Determine the (x, y) coordinate at the center of the cell enclosing the given text.  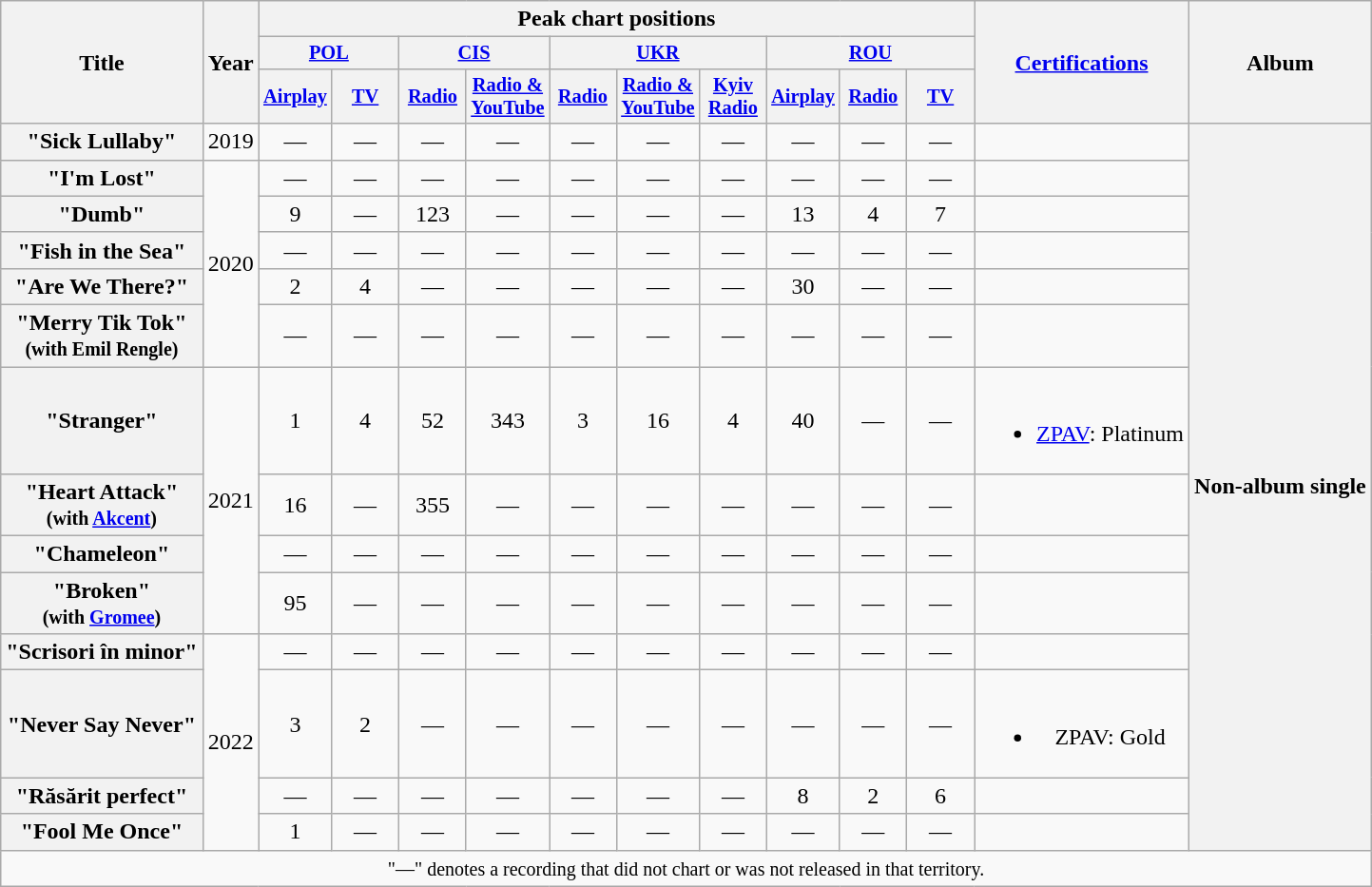
ZPAV: Gold (1082, 724)
9 (295, 214)
"Stranger" (102, 420)
"Chameleon" (102, 554)
123 (434, 214)
"Sick Lullaby" (102, 142)
"Fish in the Sea" (102, 250)
2022 (230, 742)
UKR (658, 53)
"I'm Lost" (102, 178)
"Dumb" (102, 214)
Peak chart positions (616, 19)
Year (230, 63)
40 (802, 420)
7 (941, 214)
"Heart Attack"(with Akcent) (102, 506)
95 (295, 603)
"Scrisori în minor" (102, 652)
"Broken"(with Gromee) (102, 603)
ROU (870, 53)
343 (508, 420)
"Never Say Never" (102, 724)
"—" denotes a recording that did not chart or was not released in that territory. (686, 868)
"Merry Tik Tok"(with Emil Rengle) (102, 335)
30 (802, 286)
2021 (230, 500)
Certifications (1082, 63)
Album (1281, 63)
52 (434, 420)
"Are We There?" (102, 286)
355 (434, 506)
ZPAV: Platinum (1082, 420)
POL (329, 53)
8 (802, 796)
13 (802, 214)
"Fool Me Once" (102, 832)
2019 (230, 142)
Non-album single (1281, 487)
Title (102, 63)
Kyiv Radio (732, 96)
"Răsărit perfect" (102, 796)
2020 (230, 262)
CIS (474, 53)
6 (941, 796)
